Identify which cell holds the provided text, then report its (x, y) central coordinate. 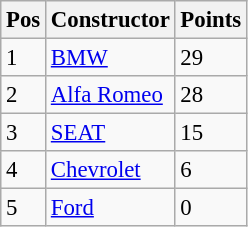
Points (210, 20)
29 (210, 58)
SEAT (111, 133)
15 (210, 133)
4 (24, 170)
Alfa Romeo (111, 95)
5 (24, 208)
1 (24, 58)
2 (24, 95)
3 (24, 133)
Constructor (111, 20)
28 (210, 95)
BMW (111, 58)
Ford (111, 208)
6 (210, 170)
Pos (24, 20)
0 (210, 208)
Chevrolet (111, 170)
